Output the [X, Y] coordinate of the center of the cell containing the given text.  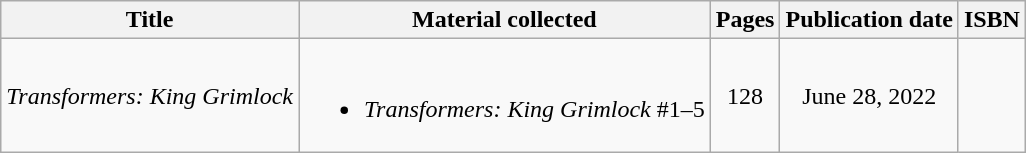
Transformers: King Grimlock [150, 96]
June 28, 2022 [869, 96]
128 [745, 96]
Publication date [869, 20]
Title [150, 20]
Transformers: King Grimlock #1–5 [504, 96]
Material collected [504, 20]
ISBN [992, 20]
Pages [745, 20]
